Locate the cell with the specified text and output its (X, Y) center coordinate. 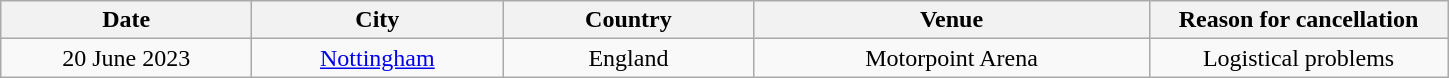
England (628, 58)
Logistical problems (1298, 58)
Venue (952, 20)
20 June 2023 (126, 58)
Date (126, 20)
Country (628, 20)
City (378, 20)
Reason for cancellation (1298, 20)
Motorpoint Arena (952, 58)
Nottingham (378, 58)
